Return (X, Y) of the center of cell containing provided text 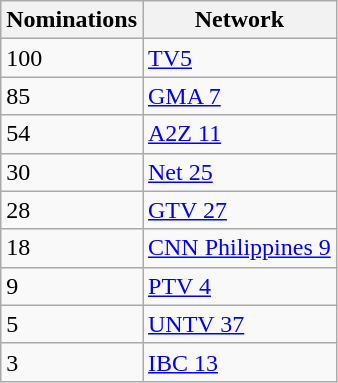
3 (72, 362)
CNN Philippines 9 (239, 248)
5 (72, 324)
18 (72, 248)
54 (72, 134)
Network (239, 20)
IBC 13 (239, 362)
PTV 4 (239, 286)
30 (72, 172)
GTV 27 (239, 210)
GMA 7 (239, 96)
100 (72, 58)
UNTV 37 (239, 324)
A2Z 11 (239, 134)
9 (72, 286)
Net 25 (239, 172)
28 (72, 210)
Nominations (72, 20)
TV5 (239, 58)
85 (72, 96)
